Pinpoint the cell where the given text exists, returning its [X, Y] midpoint coordinate. 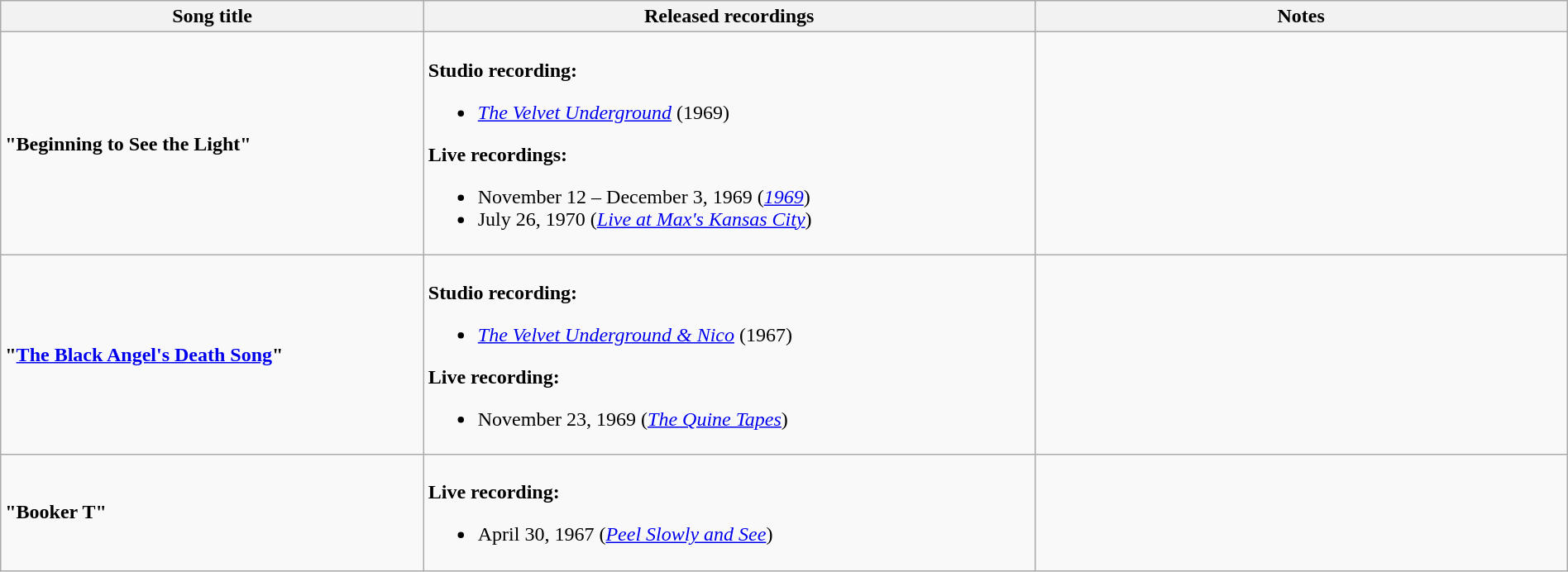
Live recording:April 30, 1967 (Peel Slowly and See) [729, 512]
Notes [1301, 17]
Song title [213, 17]
"The Black Angel's Death Song" [213, 355]
Studio recording:The Velvet Underground (1969)Live recordings:November 12 – December 3, 1969 (1969)July 26, 1970 (Live at Max's Kansas City) [729, 144]
Studio recording:The Velvet Underground & Nico (1967)Live recording:November 23, 1969 (The Quine Tapes) [729, 355]
"Beginning to See the Light" [213, 144]
Released recordings [729, 17]
"Booker T" [213, 512]
